Locate the cell with the specified text and output its [x, y] center coordinate. 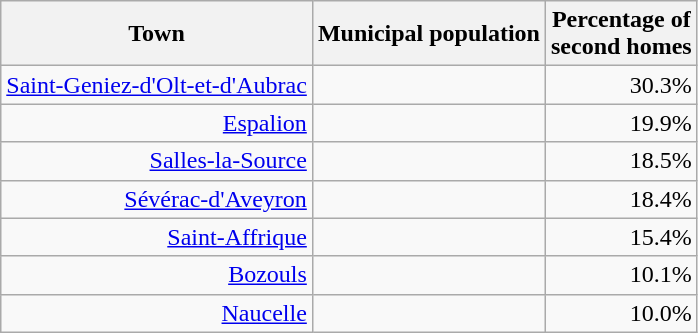
Naucelle [157, 313]
18.4% [621, 199]
Sévérac-d'Aveyron [157, 199]
19.9% [621, 123]
Salles-la-Source [157, 161]
Espalion [157, 123]
Saint-Affrique [157, 237]
30.3% [621, 85]
Percentage ofsecond homes [621, 34]
Saint-Geniez-d'Olt-et-d'Aubrac [157, 85]
18.5% [621, 161]
10.0% [621, 313]
Town [157, 34]
10.1% [621, 275]
Municipal population [428, 34]
15.4% [621, 237]
Bozouls [157, 275]
